Locate the cell with the specified text and output its [x, y] center coordinate. 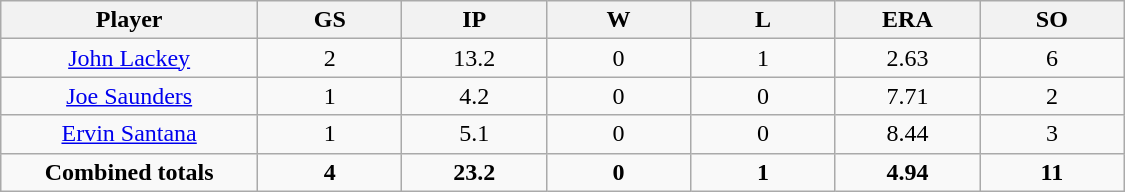
7.71 [907, 96]
Ervin Santana [130, 134]
Combined totals [130, 172]
11 [1052, 172]
W [618, 20]
Player [130, 20]
6 [1052, 58]
IP [474, 20]
John Lackey [130, 58]
23.2 [474, 172]
ERA [907, 20]
8.44 [907, 134]
Joe Saunders [130, 96]
SO [1052, 20]
3 [1052, 134]
5.1 [474, 134]
2.63 [907, 58]
4.2 [474, 96]
GS [330, 20]
4.94 [907, 172]
4 [330, 172]
L [763, 20]
13.2 [474, 58]
